Detect which cell encompasses the target text, then output its [x, y] center coordinate. 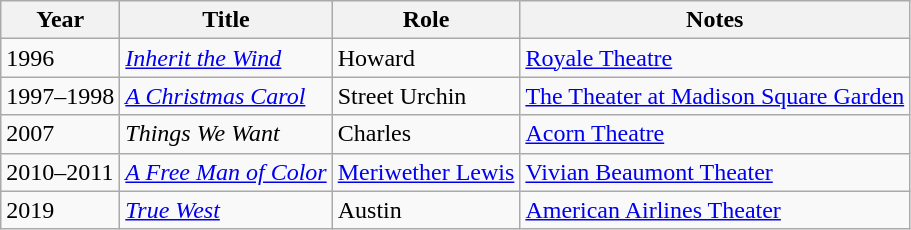
Notes [715, 20]
Acorn Theatre [715, 134]
1996 [60, 58]
The Theater at Madison Square Garden [715, 96]
Howard [426, 58]
Inherit the Wind [226, 58]
Year [60, 20]
Role [426, 20]
Title [226, 20]
Vivian Beaumont Theater [715, 172]
2010–2011 [60, 172]
A Free Man of Color [226, 172]
Street Urchin [426, 96]
2019 [60, 210]
2007 [60, 134]
Royale Theatre [715, 58]
Things We Want [226, 134]
True West [226, 210]
Charles [426, 134]
American Airlines Theater [715, 210]
A Christmas Carol [226, 96]
1997–1998 [60, 96]
Austin [426, 210]
Meriwether Lewis [426, 172]
